Capture the cell that displays the provided text and extract its (x, y) central coordinate. 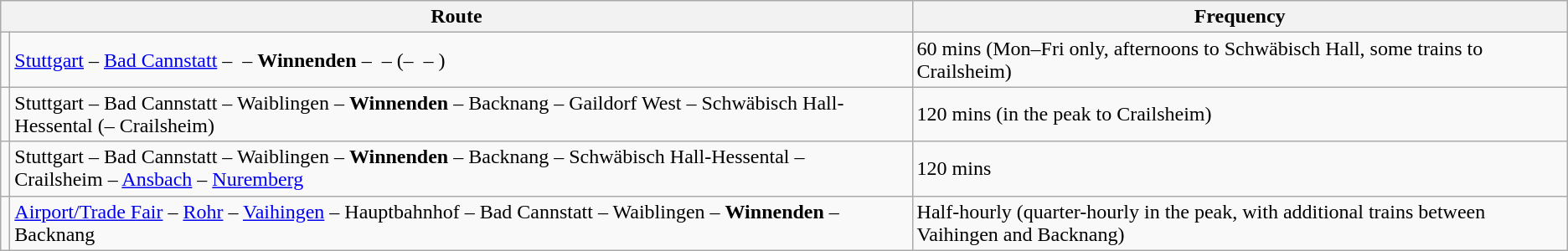
120 mins (1240, 169)
Frequency (1240, 17)
Half-hourly (quarter-hourly in the peak, with additional trains between Vaihingen and Backnang) (1240, 223)
60 mins (Mon–Fri only, afternoons to Schwäbisch Hall, some trains to Crailsheim) (1240, 60)
120 mins (in the peak to Crailsheim) (1240, 114)
Airport/Trade Fair – Rohr – Vaihingen – Hauptbahnhof – Bad Cannstatt – Waiblingen – Winnenden – Backnang (461, 223)
Stuttgart – Bad Cannstatt – – Winnenden – – (– – ) (461, 60)
Route (456, 17)
Stuttgart – Bad Cannstatt – Waiblingen – Winnenden – Backnang – Schwäbisch Hall-Hessental – Crailsheim – Ansbach – Nuremberg (461, 169)
Stuttgart – Bad Cannstatt – Waiblingen – Winnenden – Backnang – Gaildorf West – Schwäbisch Hall-Hessental (– Crailsheim) (461, 114)
